Pinpoint the cell where the given text exists, returning its (x, y) midpoint coordinate. 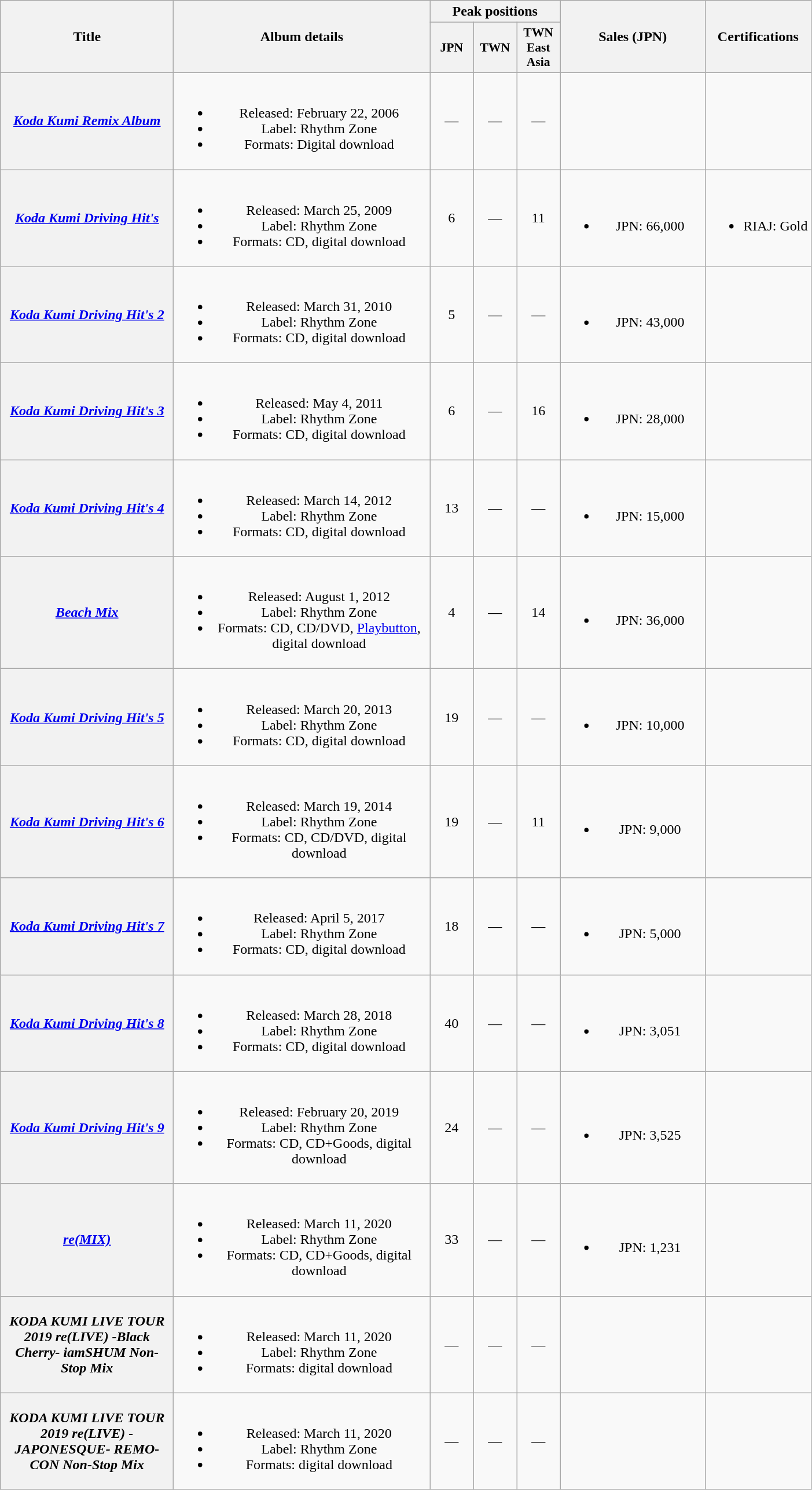
TWN (495, 47)
KODA KUMI LIVE TOUR 2019 re(LIVE) -Black Cherry- iamSHUM Non-Stop Mix (87, 1345)
Released: May 4, 2011Label: Rhythm ZoneFormats: CD, digital download (302, 411)
JPN: 28,000 (633, 411)
RIAJ: Gold (758, 218)
Koda Kumi Driving Hit's 2 (87, 315)
Koda Kumi Driving Hit's 9 (87, 1127)
Released: August 1, 2012Label: Rhythm ZoneFormats: CD, CD/DVD, Playbutton, digital download (302, 613)
5 (451, 315)
KODA KUMI LIVE TOUR 2019 re(LIVE) -JAPONESQUE- REMO-CON Non-Stop Mix (87, 1441)
Released: March 14, 2012Label: Rhythm ZoneFormats: CD, digital download (302, 508)
Title (87, 37)
16 (538, 411)
Certifications (758, 37)
Koda Kumi Driving Hit's 6 (87, 822)
Koda Kumi Driving Hit's 8 (87, 1023)
Released: March 20, 2013Label: Rhythm ZoneFormats: CD, digital download (302, 717)
JPN: 66,000 (633, 218)
14 (538, 613)
TWN East Asia (538, 47)
Sales (JPN) (633, 37)
Released: April 5, 2017Label: Rhythm ZoneFormats: CD, digital download (302, 927)
Released: February 22, 2006Label: Rhythm ZoneFormats: Digital download (302, 120)
Koda Kumi Driving Hit's 7 (87, 927)
JPN: 3,051 (633, 1023)
Koda Kumi Driving Hit's 4 (87, 508)
JPN: 36,000 (633, 613)
JPN: 1,231 (633, 1240)
Koda Kumi Driving Hit's 3 (87, 411)
Released: March 31, 2010Label: Rhythm ZoneFormats: CD, digital download (302, 315)
JPN: 10,000 (633, 717)
Released: February 20, 2019Label: Rhythm ZoneFormats: CD, CD+Goods, digital download (302, 1127)
4 (451, 613)
Released: March 11, 2020Label: Rhythm ZoneFormats: CD, CD+Goods, digital download (302, 1240)
JPN: 15,000 (633, 508)
Released: March 25, 2009Label: Rhythm ZoneFormats: CD, digital download (302, 218)
18 (451, 927)
Released: March 28, 2018Label: Rhythm ZoneFormats: CD, digital download (302, 1023)
JPN: 9,000 (633, 822)
40 (451, 1023)
Beach Mix (87, 613)
Album details (302, 37)
33 (451, 1240)
Koda Kumi Driving Hit's 5 (87, 717)
Koda Kumi Remix Album (87, 120)
Peak positions (495, 12)
JPN: 43,000 (633, 315)
Released: March 19, 2014Label: Rhythm ZoneFormats: CD, CD/DVD, digital download (302, 822)
JPN: 3,525 (633, 1127)
13 (451, 508)
Koda Kumi Driving Hit's (87, 218)
24 (451, 1127)
JPN (451, 47)
JPN: 5,000 (633, 927)
re(MIX) (87, 1240)
